Locate the cell with the specified text and output its (x, y) center coordinate. 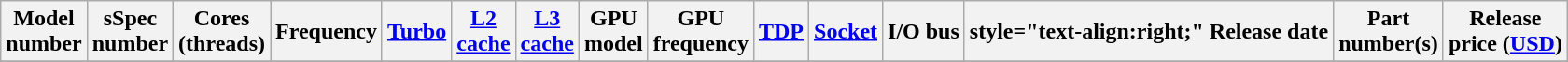
Socket (846, 32)
style="text-align:right;" Release date (1148, 32)
Releaseprice (USD) (1505, 32)
L3cache (547, 32)
Turbo (416, 32)
Cores(threads) (222, 32)
Modelnumber (44, 32)
TDP (780, 32)
Partnumber(s) (1389, 32)
GPUfrequency (700, 32)
Frequency (327, 32)
GPUmodel (613, 32)
sSpecnumber (130, 32)
L2cache (483, 32)
I/O bus (924, 32)
